Determine the [x, y] coordinate at the center of the cell enclosing the given text.  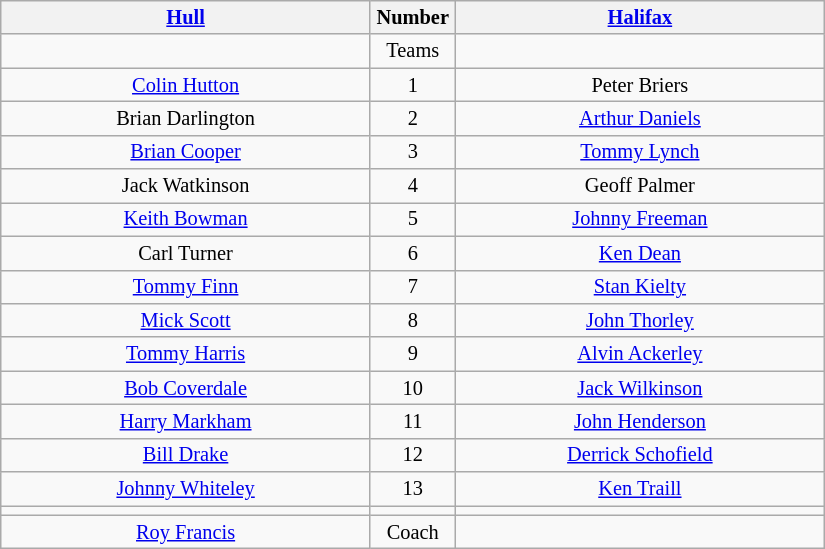
2 [412, 118]
Johnny Whiteley [186, 489]
3 [412, 152]
4 [412, 186]
Stan Kielty [640, 287]
Carl Turner [186, 253]
Keith Bowman [186, 219]
7 [412, 287]
Roy Francis [186, 532]
Bill Drake [186, 455]
1 [412, 85]
11 [412, 421]
Alvin Ackerley [640, 354]
Johnny Freeman [640, 219]
Teams [412, 51]
Hull [186, 17]
Harry Markham [186, 421]
Coach [412, 532]
Brian Cooper [186, 152]
12 [412, 455]
Geoff Palmer [640, 186]
John Thorley [640, 320]
10 [412, 388]
Jack Wilkinson [640, 388]
Tommy Harris [186, 354]
Brian Darlington [186, 118]
Mick Scott [186, 320]
Jack Watkinson [186, 186]
John Henderson [640, 421]
Ken Traill [640, 489]
5 [412, 219]
Derrick Schofield [640, 455]
Ken Dean [640, 253]
Colin Hutton [186, 85]
8 [412, 320]
Tommy Finn [186, 287]
Halifax [640, 17]
Bob Coverdale [186, 388]
Tommy Lynch [640, 152]
13 [412, 489]
9 [412, 354]
Arthur Daniels [640, 118]
Peter Briers [640, 85]
6 [412, 253]
Number [412, 17]
